From the cell containing the given text, extract its center point as [x, y] coordinate. 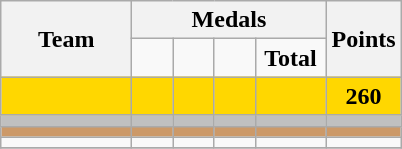
Medals [229, 20]
260 [364, 96]
Points [364, 39]
Team [66, 39]
Total [290, 58]
